Capture the cell that displays the provided text and extract its [x, y] central coordinate. 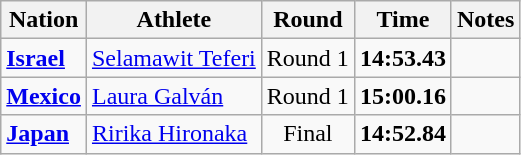
Laura Galván [174, 96]
Japan [44, 134]
Round [308, 20]
Notes [485, 20]
14:52.84 [402, 134]
Nation [44, 20]
15:00.16 [402, 96]
14:53.43 [402, 58]
Time [402, 20]
Athlete [174, 20]
Mexico [44, 96]
Ririka Hironaka [174, 134]
Final [308, 134]
Selamawit Teferi [174, 58]
Israel [44, 58]
